Determine the (X, Y) coordinate at the center of the cell enclosing the given text.  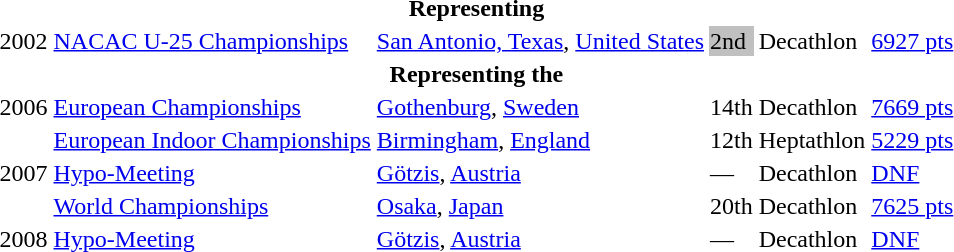
NACAC U-25 Championships (212, 41)
Hypo-Meeting (212, 173)
Gothenburg, Sweden (540, 107)
Osaka, Japan (540, 206)
European Indoor Championships (212, 140)
World Championships (212, 206)
— (731, 173)
Birmingham, England (540, 140)
2nd (731, 41)
14th (731, 107)
European Championships (212, 107)
San Antonio, Texas, United States (540, 41)
Heptathlon (812, 140)
20th (731, 206)
12th (731, 140)
Götzis, Austria (540, 173)
